Provide the (x, y) coordinate of the cell's center where the given text is located.  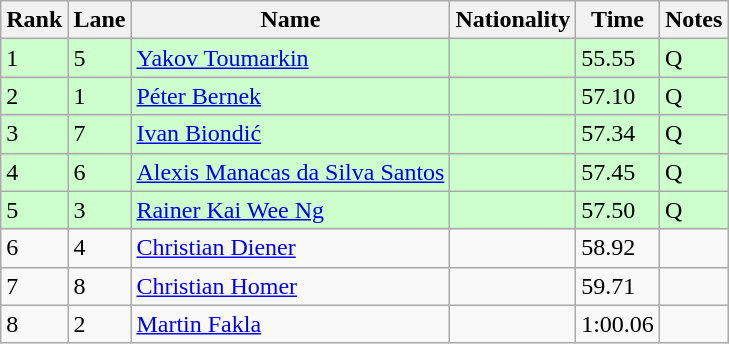
1:00.06 (618, 324)
Christian Homer (290, 286)
57.50 (618, 210)
Péter Bernek (290, 96)
Nationality (513, 20)
Time (618, 20)
Rainer Kai Wee Ng (290, 210)
Ivan Biondić (290, 134)
59.71 (618, 286)
Notes (693, 20)
Yakov Toumarkin (290, 58)
57.45 (618, 172)
57.34 (618, 134)
58.92 (618, 248)
Christian Diener (290, 248)
Name (290, 20)
Martin Fakla (290, 324)
Rank (34, 20)
55.55 (618, 58)
Alexis Manacas da Silva Santos (290, 172)
57.10 (618, 96)
Lane (100, 20)
